Find where the given text appears and provide that cell's center as (X, Y) coordinate. 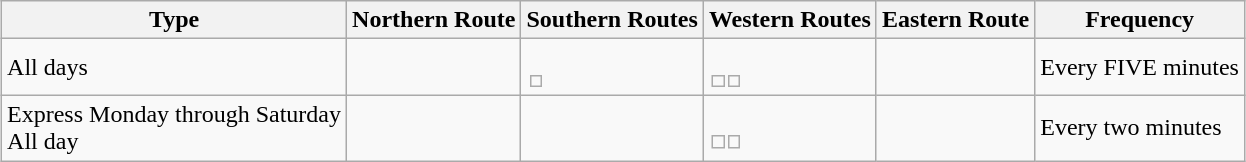
Frequency (1140, 20)
Type (174, 20)
Every two minutes (1140, 128)
All days (174, 68)
Eastern Route (955, 20)
Express Monday through SaturdayAll day (174, 128)
Southern Routes (612, 20)
Every FIVE minutes (1140, 68)
Western Routes (790, 20)
Northern Route (434, 20)
